From the cell containing the given text, extract its center point as [X, Y] coordinate. 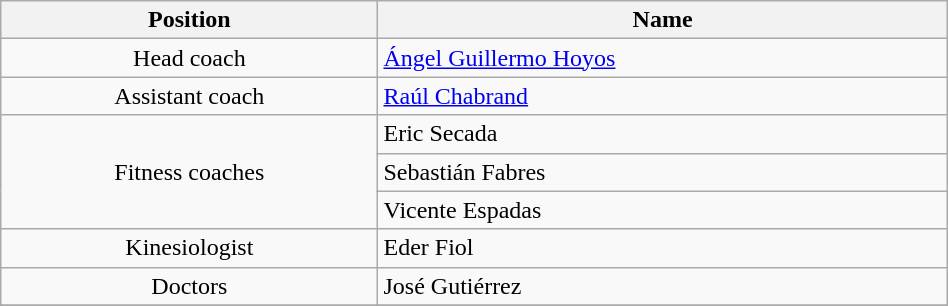
Kinesiologist [190, 248]
Raúl Chabrand [662, 96]
Head coach [190, 58]
Assistant coach [190, 96]
Sebastián Fabres [662, 172]
Ángel Guillermo Hoyos [662, 58]
Eric Secada [662, 134]
Name [662, 20]
Doctors [190, 286]
José Gutiérrez [662, 286]
Position [190, 20]
Fitness coaches [190, 172]
Vicente Espadas [662, 210]
Eder Fiol [662, 248]
